Scan for the cell matching the given text and deliver its [x, y] coordinate at center. 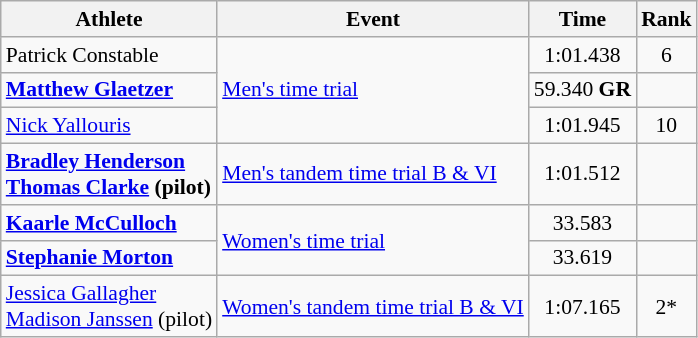
Rank [666, 19]
10 [666, 126]
Stephanie Morton [109, 258]
59.340 GR [582, 90]
1:01.438 [582, 55]
Matthew Glaetzer [109, 90]
Bradley HendersonThomas Clarke (pilot) [109, 174]
Men's time trial [373, 90]
Nick Yallouris [109, 126]
2* [666, 306]
Patrick Constable [109, 55]
1:01.945 [582, 126]
Women's time trial [373, 240]
1:01.512 [582, 174]
1:07.165 [582, 306]
Jessica GallagherMadison Janssen (pilot) [109, 306]
Women's tandem time trial B & VI [373, 306]
33.619 [582, 258]
6 [666, 55]
Men's tandem time trial B & VI [373, 174]
Kaarle McCulloch [109, 223]
Time [582, 19]
Athlete [109, 19]
Event [373, 19]
33.583 [582, 223]
